Provide the (x, y) coordinate of the cell's center where the given text is located.  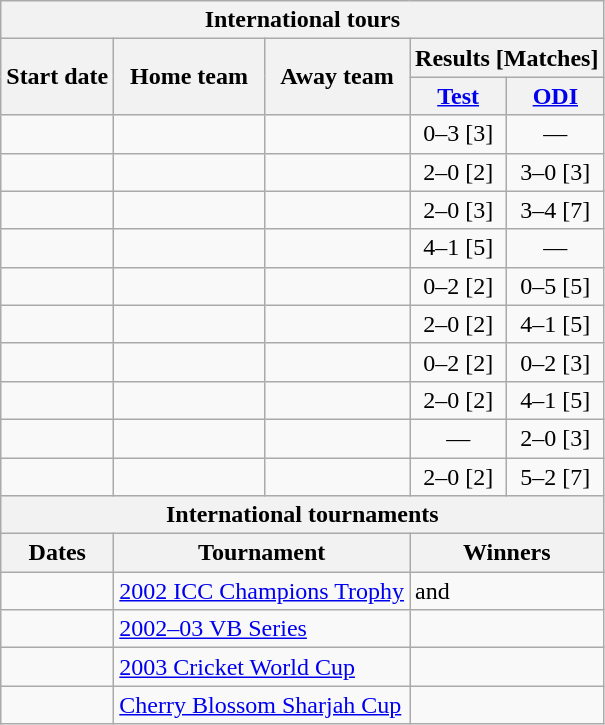
ODI (556, 96)
Cherry Blossom Sharjah Cup (262, 705)
0–3 [3] (458, 134)
2003 Cricket World Cup (262, 667)
Dates (58, 553)
Test (458, 96)
International tours (302, 20)
Winners (507, 553)
International tournaments (302, 515)
3–4 [7] (556, 210)
5–2 [7] (556, 477)
2002–03 VB Series (262, 629)
Tournament (262, 553)
0–2 [3] (556, 362)
3–0 [3] (556, 172)
0–5 [5] (556, 286)
Away team (336, 77)
Home team (189, 77)
2002 ICC Champions Trophy (262, 591)
and (507, 591)
Results [Matches] (507, 58)
Start date (58, 77)
